Search for the cell housing the specified text and yield its (X, Y) center coordinate. 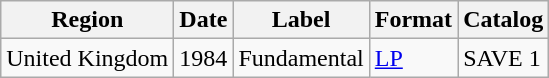
Fundamental (301, 58)
LP (413, 58)
Catalog (504, 20)
Date (204, 20)
United Kingdom (88, 58)
SAVE 1 (504, 58)
Region (88, 20)
Format (413, 20)
Label (301, 20)
1984 (204, 58)
